Detect which cell encompasses the target text, then output its (x, y) center coordinate. 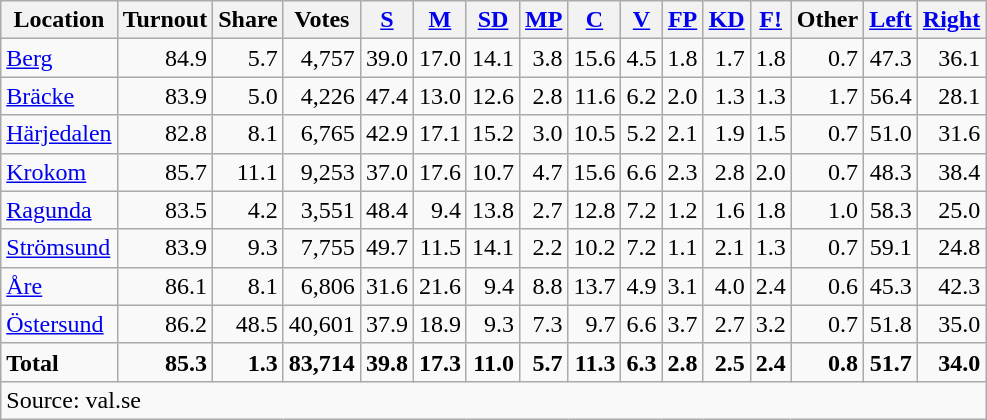
11.1 (248, 172)
39.0 (386, 58)
34.0 (951, 362)
Source: val.se (494, 400)
85.3 (165, 362)
C (594, 20)
3.1 (682, 286)
11.0 (492, 362)
8.8 (544, 286)
Östersund (59, 324)
3.0 (544, 134)
40,601 (322, 324)
3.7 (682, 324)
82.8 (165, 134)
6,806 (322, 286)
1.0 (827, 210)
37.9 (386, 324)
39.8 (386, 362)
10.7 (492, 172)
17.1 (440, 134)
59.1 (891, 248)
Share (248, 20)
FP (682, 20)
47.4 (386, 96)
17.6 (440, 172)
6,765 (322, 134)
Krokom (59, 172)
18.9 (440, 324)
V (642, 20)
5.2 (642, 134)
1.1 (682, 248)
47.3 (891, 58)
10.5 (594, 134)
MP (544, 20)
5.0 (248, 96)
Turnout (165, 20)
0.8 (827, 362)
13.8 (492, 210)
4,226 (322, 96)
42.9 (386, 134)
Left (891, 20)
83.5 (165, 210)
Strömsund (59, 248)
48.5 (248, 324)
83,714 (322, 362)
4.7 (544, 172)
6.3 (642, 362)
58.3 (891, 210)
37.0 (386, 172)
56.4 (891, 96)
F! (770, 20)
9,253 (322, 172)
SD (492, 20)
Right (951, 20)
17.3 (440, 362)
3.2 (770, 324)
49.7 (386, 248)
4.0 (726, 286)
24.8 (951, 248)
48.3 (891, 172)
9.7 (594, 324)
M (440, 20)
1.5 (770, 134)
15.2 (492, 134)
86.2 (165, 324)
Åre (59, 286)
3,551 (322, 210)
1.9 (726, 134)
S (386, 20)
7.3 (544, 324)
13.0 (440, 96)
42.3 (951, 286)
2.3 (682, 172)
Votes (322, 20)
51.8 (891, 324)
12.6 (492, 96)
KD (726, 20)
10.2 (594, 248)
85.7 (165, 172)
4.9 (642, 286)
Berg (59, 58)
28.1 (951, 96)
2.2 (544, 248)
4.5 (642, 58)
Bräcke (59, 96)
0.6 (827, 286)
Other (827, 20)
2.5 (726, 362)
Location (59, 20)
17.0 (440, 58)
25.0 (951, 210)
1.2 (682, 210)
38.4 (951, 172)
86.1 (165, 286)
11.5 (440, 248)
4,757 (322, 58)
11.6 (594, 96)
Härjedalen (59, 134)
84.9 (165, 58)
51.0 (891, 134)
11.3 (594, 362)
35.0 (951, 324)
Total (59, 362)
7,755 (322, 248)
4.2 (248, 210)
51.7 (891, 362)
6.2 (642, 96)
1.6 (726, 210)
45.3 (891, 286)
13.7 (594, 286)
12.8 (594, 210)
48.4 (386, 210)
3.8 (544, 58)
Ragunda (59, 210)
21.6 (440, 286)
36.1 (951, 58)
